Output the (x, y) coordinate of the center of the cell containing the given text.  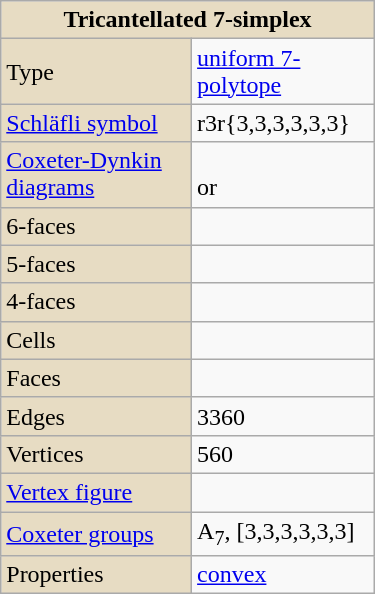
Edges (96, 416)
Vertices (96, 454)
Faces (96, 378)
convex (284, 575)
3360 (284, 416)
Coxeter groups (96, 534)
Vertex figure (96, 492)
Type (96, 72)
r3r{3,3,3,3,3,3} (284, 123)
Tricantellated 7-simplex (188, 20)
5-faces (96, 264)
or (284, 174)
Coxeter-Dynkin diagrams (96, 174)
Schläfli symbol (96, 123)
A7, [3,3,3,3,3,3] (284, 534)
560 (284, 454)
uniform 7-polytope (284, 72)
6-faces (96, 226)
Cells (96, 340)
4-faces (96, 302)
Properties (96, 575)
